Detect which cell encompasses the target text, then output its [x, y] center coordinate. 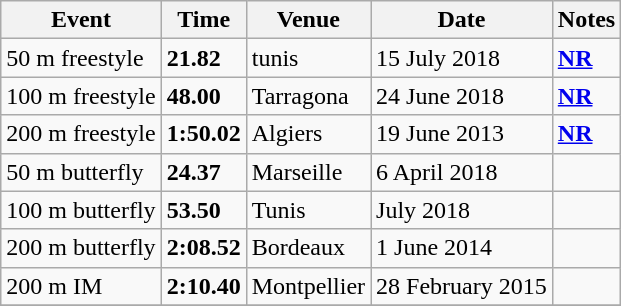
200 m IM [81, 286]
Tarragona [308, 96]
28 February 2015 [462, 286]
Tunis [308, 210]
100 m freestyle [81, 96]
200 m butterfly [81, 248]
July 2018 [462, 210]
Bordeaux [308, 248]
100 m butterfly [81, 210]
200 m freestyle [81, 134]
24 June 2018 [462, 96]
21.82 [204, 58]
Date [462, 20]
1 June 2014 [462, 248]
Notes [586, 20]
53.50 [204, 210]
Venue [308, 20]
2:10.40 [204, 286]
24.37 [204, 172]
Marseille [308, 172]
15 July 2018 [462, 58]
tunis [308, 58]
50 m butterfly [81, 172]
19 June 2013 [462, 134]
Event [81, 20]
6 April 2018 [462, 172]
Time [204, 20]
48.00 [204, 96]
1:50.02 [204, 134]
50 m freestyle [81, 58]
Montpellier [308, 286]
Algiers [308, 134]
2:08.52 [204, 248]
